Return (x, y) of the center of cell containing provided text 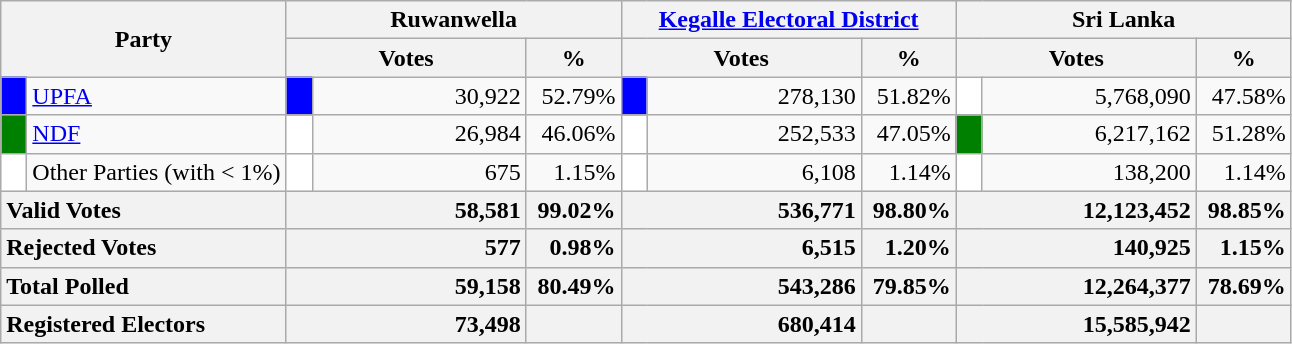
543,286 (741, 286)
99.02% (574, 210)
47.58% (1244, 96)
98.85% (1244, 210)
UPFA (156, 96)
46.06% (574, 134)
26,984 (419, 134)
536,771 (741, 210)
47.05% (908, 134)
12,264,377 (1076, 286)
5,768,090 (1089, 96)
680,414 (741, 324)
140,925 (1076, 248)
Rejected Votes (144, 248)
Ruwanwella (454, 20)
79.85% (908, 286)
NDF (156, 134)
15,585,942 (1076, 324)
Party (144, 39)
6,515 (741, 248)
Other Parties (with < 1%) (156, 172)
51.28% (1244, 134)
577 (406, 248)
52.79% (574, 96)
138,200 (1089, 172)
6,217,162 (1089, 134)
59,158 (406, 286)
252,533 (754, 134)
58,581 (406, 210)
73,498 (406, 324)
Registered Electors (144, 324)
98.80% (908, 210)
Kegalle Electoral District (788, 20)
0.98% (574, 248)
78.69% (1244, 286)
Sri Lanka (1124, 20)
Total Polled (144, 286)
6,108 (754, 172)
51.82% (908, 96)
12,123,452 (1076, 210)
30,922 (419, 96)
278,130 (754, 96)
80.49% (574, 286)
675 (419, 172)
1.20% (908, 248)
Valid Votes (144, 210)
